Detect which cell encompasses the target text, then output its (X, Y) center coordinate. 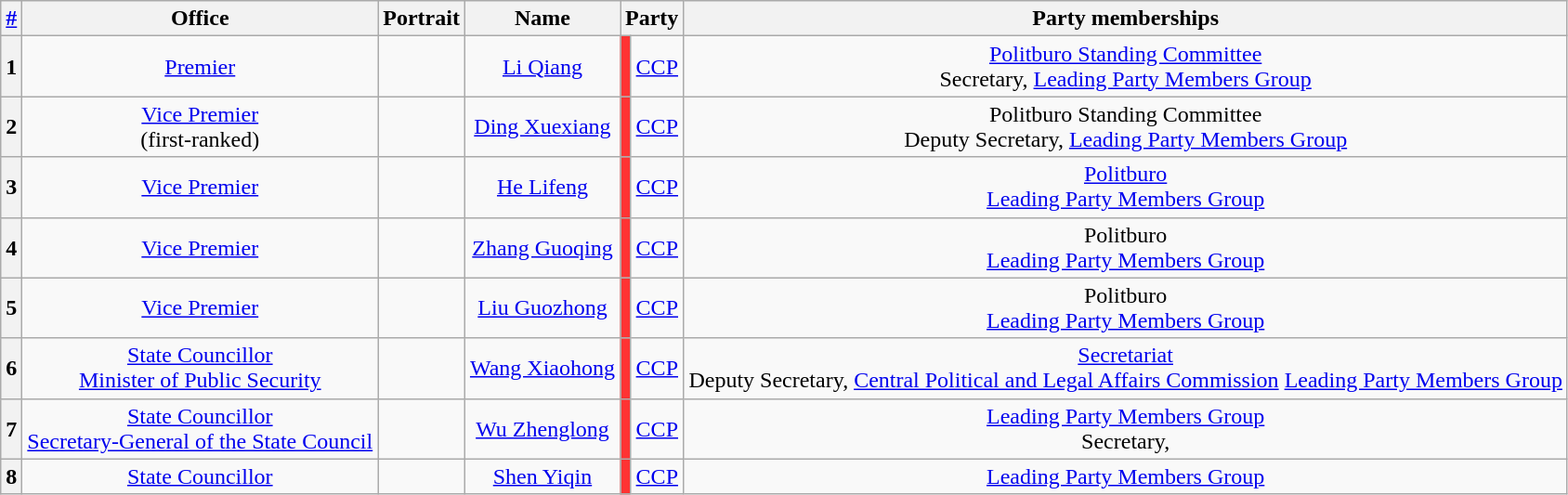
Li Qiang (542, 67)
2 (11, 126)
Vice Premier(first-ranked) (201, 126)
8 (11, 476)
Politburo Standing CommitteeDeputy Secretary, Leading Party Members Group (1126, 126)
Party (652, 19)
Shen Yiqin (542, 476)
Office (201, 19)
State CouncillorSecretary-General of the State Council (201, 429)
SecretariatDeputy Secretary, Central Political and Legal Affairs Commission Leading Party Members Group (1126, 368)
Wu Zhenglong (542, 429)
State Councillor (201, 476)
7 (11, 429)
6 (11, 368)
He Lifeng (542, 188)
Premier (201, 67)
Leading Party Members Group (1126, 476)
Leading Party Members GroupSecretary, (1126, 429)
Ding Xuexiang (542, 126)
State CouncillorMinister of Public Security (201, 368)
# (11, 19)
Wang Xiaohong (542, 368)
Name (542, 19)
1 (11, 67)
Zhang Guoqing (542, 247)
Portrait (422, 19)
Party memberships (1126, 19)
3 (11, 188)
5 (11, 308)
4 (11, 247)
Politburo Standing CommitteeSecretary, Leading Party Members Group (1126, 67)
Liu Guozhong (542, 308)
